From the cell containing the given text, extract its center point as [X, Y] coordinate. 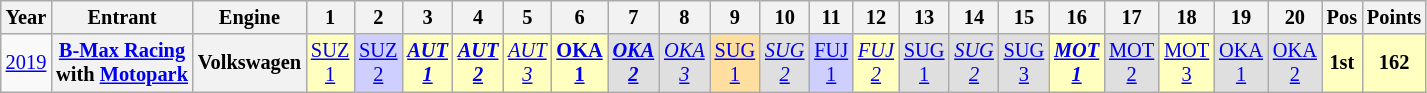
6 [579, 17]
8 [684, 17]
3 [427, 17]
1 [330, 17]
9 [735, 17]
Points [1394, 17]
FUJ1 [831, 63]
162 [1394, 63]
11 [831, 17]
Volkswagen [250, 63]
FUJ2 [876, 63]
Entrant [122, 17]
MOT3 [1186, 63]
14 [974, 17]
2 [378, 17]
15 [1024, 17]
AUT1 [427, 63]
MOT1 [1076, 63]
OKA3 [684, 63]
B-Max Racingwith Motopark [122, 63]
12 [876, 17]
10 [784, 17]
5 [527, 17]
20 [1295, 17]
MOT2 [1132, 63]
4 [478, 17]
7 [634, 17]
1st [1342, 63]
SUZ2 [378, 63]
Year [26, 17]
Engine [250, 17]
SUG3 [1024, 63]
16 [1076, 17]
AUT3 [527, 63]
2019 [26, 63]
17 [1132, 17]
AUT2 [478, 63]
13 [924, 17]
SUZ1 [330, 63]
Pos [1342, 17]
19 [1241, 17]
18 [1186, 17]
